Extract the [X, Y] coordinate from the center of the cell holding the provided text.  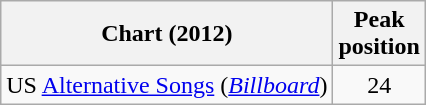
24 [379, 85]
Peakposition [379, 34]
Chart (2012) [167, 34]
US Alternative Songs (Billboard) [167, 85]
